Return the (X, Y) coordinate for the center point of the cell that contains the specified text.  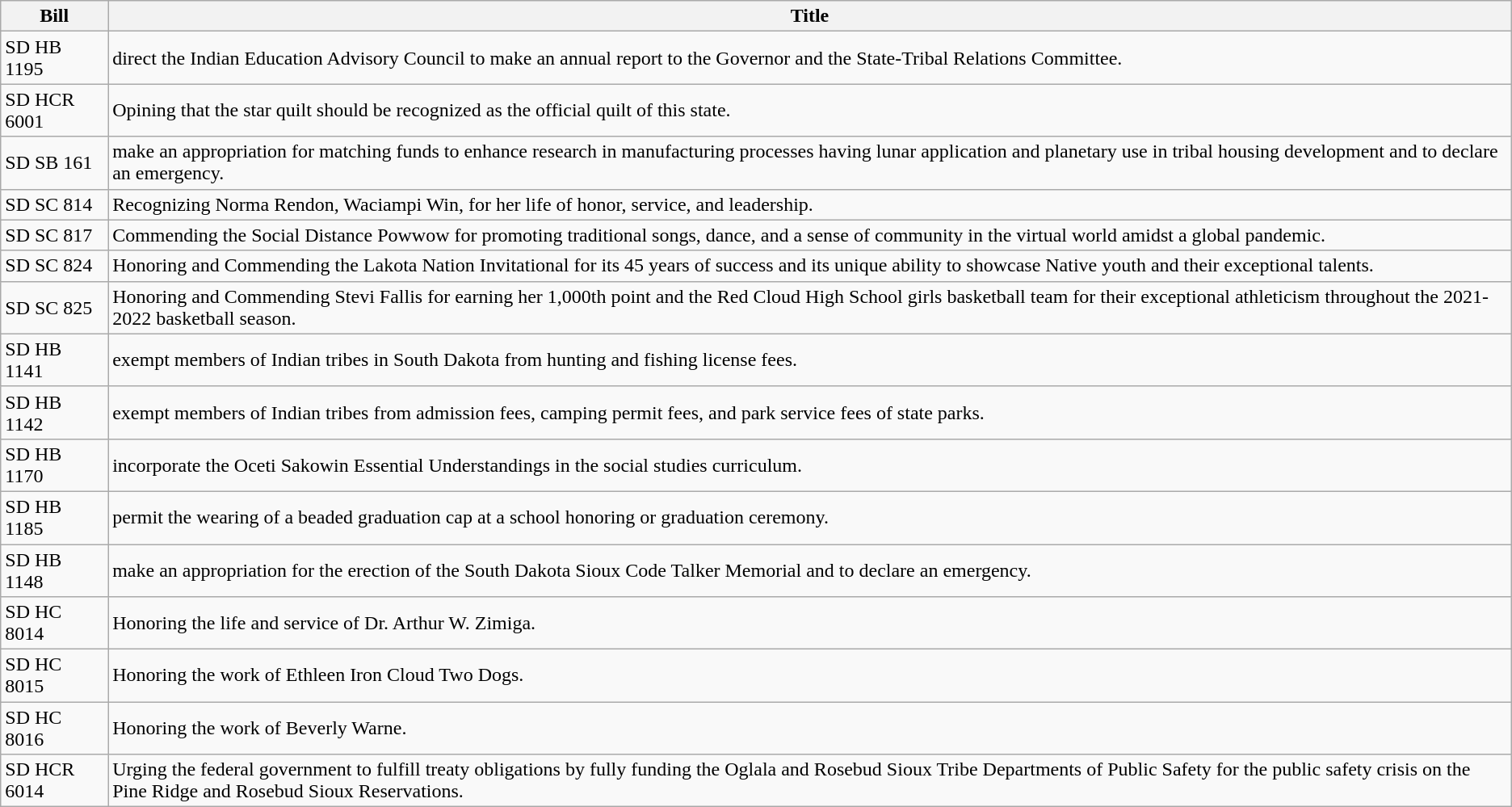
SD HB 1195 (55, 58)
SD SC 825 (55, 307)
SD HB 1185 (55, 517)
Honoring the work of Beverly Warne. (810, 729)
Commending the Social Distance Powwow for promoting traditional songs, dance, and a sense of community in the virtual world amidst a global pandemic. (810, 235)
make an appropriation for the erection of the South Dakota Sioux Code Talker Memorial and to declare an emergency. (810, 570)
Honoring the life and service of Dr. Arthur W. Zimiga. (810, 624)
Opining that the star quilt should be recognized as the official quilt of this state. (810, 110)
Recognizing Norma Rendon, Waciampi Win, for her life of honor, service, and leadership. (810, 204)
Honoring the work of Ethleen Iron Cloud Two Dogs. (810, 675)
SD SB 161 (55, 163)
SD HCR 6001 (55, 110)
Title (810, 16)
SD HC 8015 (55, 675)
SD HC 8016 (55, 729)
SD SC 824 (55, 266)
SD HCR 6014 (55, 780)
permit the wearing of a beaded graduation cap at a school honoring or graduation ceremony. (810, 517)
direct the Indian Education Advisory Council to make an annual report to the Governor and the State-Tribal Relations Committee. (810, 58)
SD HB 1148 (55, 570)
Bill (55, 16)
exempt members of Indian tribes in South Dakota from hunting and fishing license fees. (810, 360)
SD SC 817 (55, 235)
incorporate the Oceti Sakowin Essential Understandings in the social studies curriculum. (810, 465)
exempt members of Indian tribes from admission fees, camping permit fees, and park service fees of state parks. (810, 412)
SD HB 1141 (55, 360)
SD HC 8014 (55, 624)
SD SC 814 (55, 204)
SD HB 1142 (55, 412)
SD HB 1170 (55, 465)
